For the text-containing cell, return its midpoint in (x, y) coordinate format. 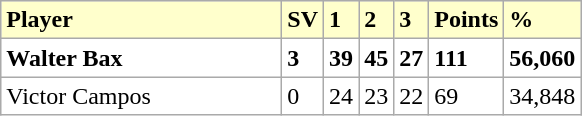
56,060 (542, 58)
2 (376, 20)
34,848 (542, 96)
Walter Bax (142, 58)
1 (342, 20)
Player (142, 20)
SV (303, 20)
22 (412, 96)
24 (342, 96)
111 (466, 58)
Points (466, 20)
Victor Campos (142, 96)
23 (376, 96)
69 (466, 96)
27 (412, 58)
0 (303, 96)
45 (376, 58)
% (542, 20)
39 (342, 58)
